Locate the cell with the specified text and output its [x, y] center coordinate. 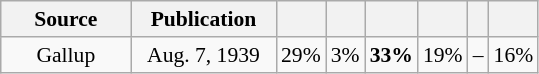
Publication [204, 19]
– [478, 55]
29% [301, 55]
3% [346, 55]
19% [443, 55]
Aug. 7, 1939 [204, 55]
33% [392, 55]
16% [514, 55]
Source [66, 19]
Gallup [66, 55]
